Capture the cell that displays the provided text and extract its (X, Y) central coordinate. 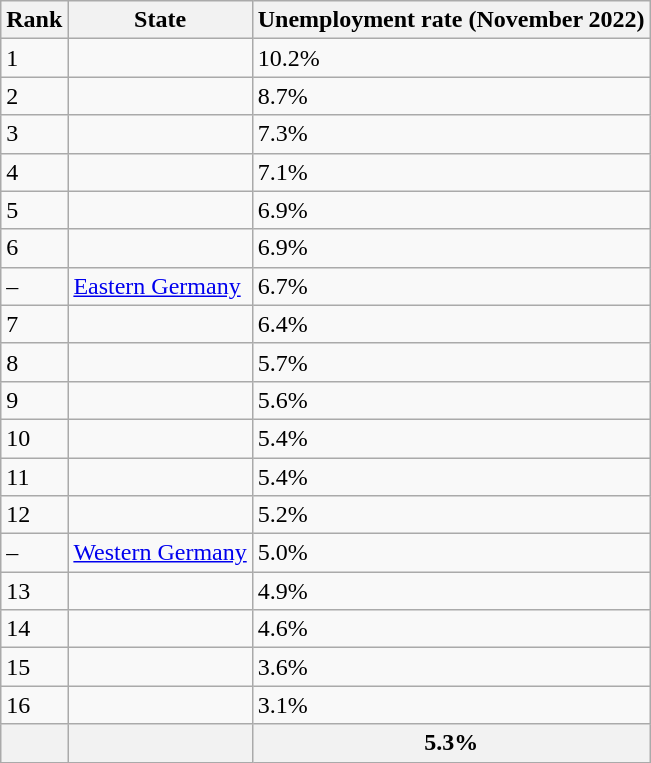
3 (34, 134)
7 (34, 324)
5.7% (451, 362)
5 (34, 210)
10.2% (451, 58)
3.1% (451, 705)
6 (34, 248)
16 (34, 705)
7.1% (451, 172)
7.3% (451, 134)
11 (34, 477)
1 (34, 58)
Unemployment rate (November 2022) (451, 20)
State (160, 20)
13 (34, 591)
9 (34, 400)
10 (34, 438)
5.0% (451, 553)
5.3% (451, 743)
4.9% (451, 591)
3.6% (451, 667)
4 (34, 172)
5.2% (451, 515)
2 (34, 96)
8 (34, 362)
Eastern Germany (160, 286)
14 (34, 629)
4.6% (451, 629)
12 (34, 515)
6.7% (451, 286)
15 (34, 667)
8.7% (451, 96)
6.4% (451, 324)
Rank (34, 20)
Western Germany (160, 553)
5.6% (451, 400)
